For the text-containing cell, return its midpoint in (X, Y) coordinate format. 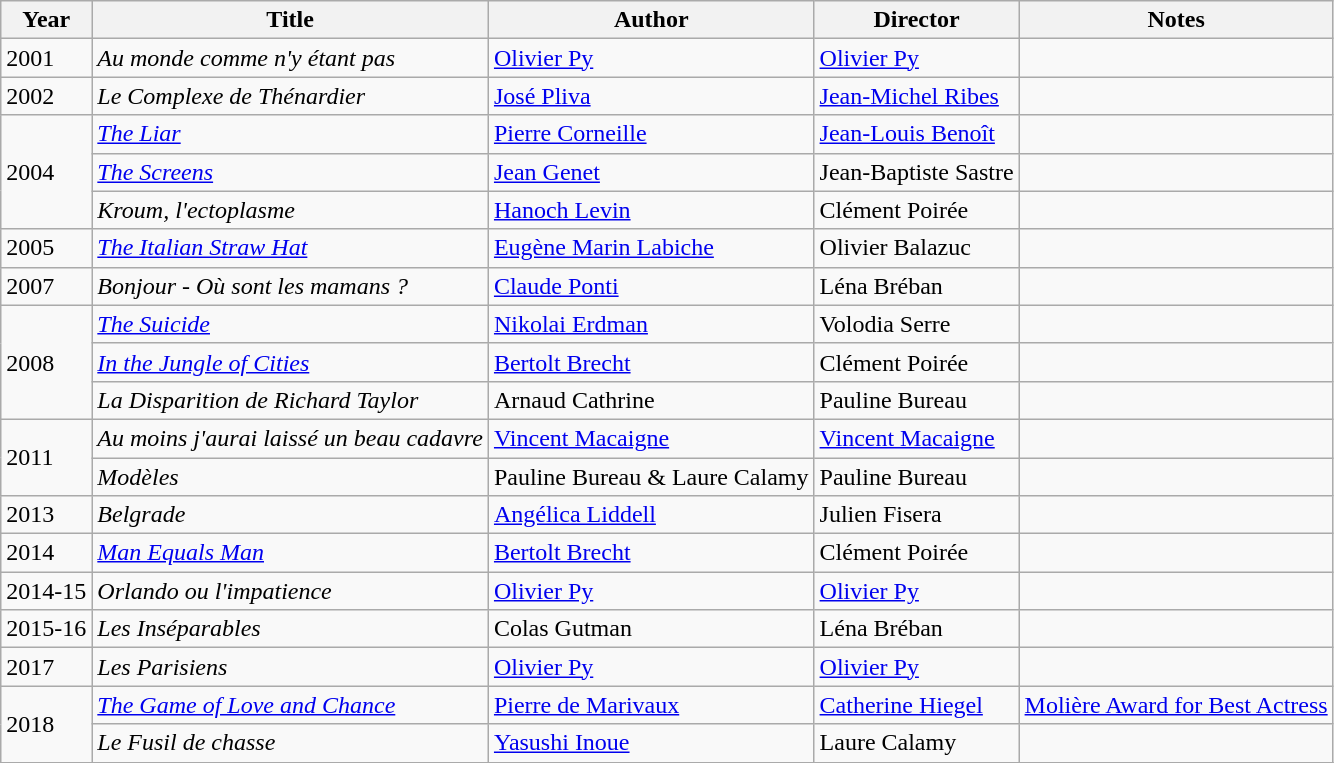
2018 (46, 724)
Bonjour - Où sont les mamans ? (290, 286)
Pierre Corneille (651, 134)
Julien Fisera (916, 515)
Angélica Liddell (651, 515)
Le Complexe de Thénardier (290, 96)
Orlando ou l'impatience (290, 591)
Yasushi Inoue (651, 743)
Pierre de Marivaux (651, 705)
José Pliva (651, 96)
Jean-Michel Ribes (916, 96)
The Game of Love and Chance (290, 705)
The Italian Straw Hat (290, 248)
Colas Gutman (651, 629)
La Disparition de Richard Taylor (290, 400)
Laure Calamy (916, 743)
Hanoch Levin (651, 210)
Author (651, 20)
2002 (46, 96)
Molière Award for Best Actress (1176, 705)
2011 (46, 457)
Man Equals Man (290, 553)
Pauline Bureau & Laure Calamy (651, 477)
Jean-Baptiste Sastre (916, 172)
Olivier Balazuc (916, 248)
Le Fusil de chasse (290, 743)
Arnaud Cathrine (651, 400)
The Liar (290, 134)
2007 (46, 286)
2005 (46, 248)
Kroum, l'ectoplasme (290, 210)
Notes (1176, 20)
Director (916, 20)
Belgrade (290, 515)
Claude Ponti (651, 286)
Les Parisiens (290, 667)
The Screens (290, 172)
In the Jungle of Cities (290, 362)
Modèles (290, 477)
2004 (46, 172)
The Suicide (290, 324)
Volodia Serre (916, 324)
Jean-Louis Benoît (916, 134)
Title (290, 20)
Au monde comme n'y étant pas (290, 58)
Au moins j'aurai laissé un beau cadavre (290, 438)
2014-15 (46, 591)
2014 (46, 553)
2017 (46, 667)
Jean Genet (651, 172)
Catherine Hiegel (916, 705)
2015-16 (46, 629)
2008 (46, 362)
2001 (46, 58)
Les Inséparables (290, 629)
Year (46, 20)
Nikolai Erdman (651, 324)
Eugène Marin Labiche (651, 248)
2013 (46, 515)
